Provide the [X, Y] coordinate of the cell's center where the given text is located.  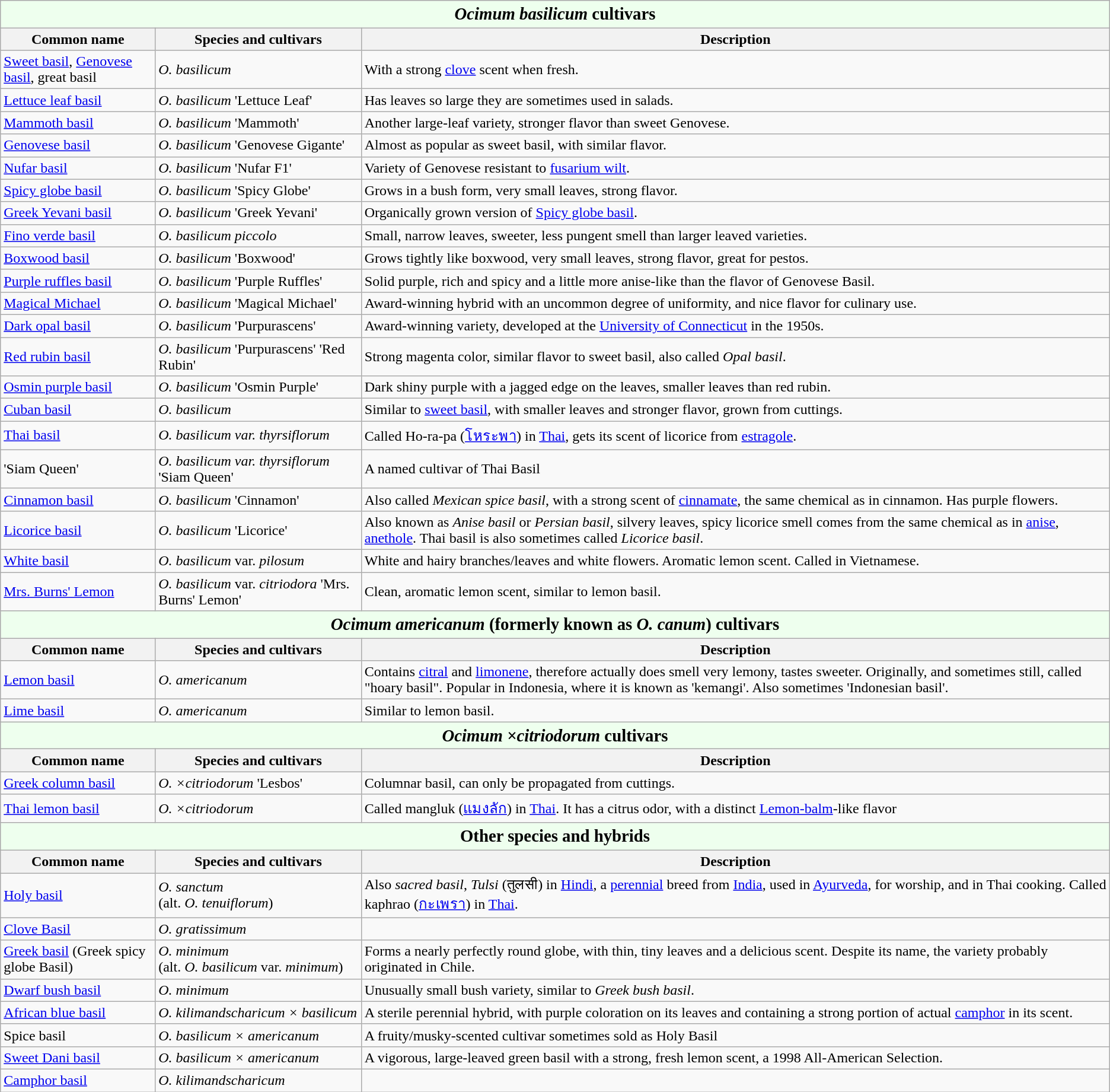
With a strong clove scent when fresh. [735, 70]
Thai basil [78, 435]
O. basilicum 'Spicy Globe' [259, 190]
White and hairy branches/leaves and white flowers. Aromatic lemon scent. Called in Vietnamese. [735, 561]
'Siam Queen' [78, 469]
Ocimum americanum (formerly known as O. canum) cultivars [555, 625]
O. basilicum 'Mammoth' [259, 123]
O. ×citriodorum [259, 809]
O. basilicum 'Lettuce Leaf' [259, 100]
O. basilicum piccolo [259, 235]
Cinnamon basil [78, 499]
Small, narrow leaves, sweeter, less pungent smell than larger leaved varieties. [735, 235]
O. kilimandscharicum × basilicum [259, 1013]
Sweet Dani basil [78, 1058]
O. gratissimum [259, 929]
Also called Mexican spice basil, with a strong scent of cinnamate, the same chemical as in cinnamon. Has purple flowers. [735, 499]
Holy basil [78, 896]
Strong magenta color, similar flavor to sweet basil, also called Opal basil. [735, 357]
Nufar basil [78, 168]
Lime basil [78, 711]
O. minimum [259, 990]
O. ×citriodorum 'Lesbos' [259, 783]
Has leaves so large they are sometimes used in salads. [735, 100]
O. basilicum 'Licorice' [259, 530]
Mrs. Burns' Lemon [78, 592]
Licorice basil [78, 530]
Fino verde basil [78, 235]
Lettuce leaf basil [78, 100]
Lemon basil [78, 680]
Solid purple, rich and spicy and a little more anise-like than the flavor of Genovese Basil. [735, 281]
Columnar basil, can only be propagated from cuttings. [735, 783]
Grows in a bush form, very small leaves, strong flavor. [735, 190]
Variety of Genovese resistant to fusarium wilt. [735, 168]
Almost as popular as sweet basil, with similar flavor. [735, 145]
Dark shiny purple with a jagged edge on the leaves, smaller leaves than red rubin. [735, 387]
Award-winning hybrid with an uncommon degree of uniformity, and nice flavor for culinary use. [735, 303]
Similar to lemon basil. [735, 711]
O. basilicum 'Boxwood' [259, 258]
Organically grown version of Spicy globe basil. [735, 213]
O. basilicum 'Magical Michael' [259, 303]
O. basilicum var. pilosum [259, 561]
Boxwood basil [78, 258]
A vigorous, large-leaved green basil with a strong, fresh lemon scent, a 1998 All-American Selection. [735, 1058]
O. sanctum(alt. O. tenuiflorum) [259, 896]
Red rubin basil [78, 357]
Another large-leaf variety, stronger flavor than sweet Genovese. [735, 123]
Spice basil [78, 1035]
Sweet basil, Genovese basil, great basil [78, 70]
Osmin purple basil [78, 387]
A named cultivar of Thai Basil [735, 469]
White basil [78, 561]
O. basilicum var. citriodora 'Mrs. Burns' Lemon' [259, 592]
Other species and hybrids [555, 836]
Mammoth basil [78, 123]
O. basilicum 'Greek Yevani' [259, 213]
Greek Yevani basil [78, 213]
Award-winning variety, developed at the University of Connecticut in the 1950s. [735, 326]
Called Ho-ra-pa (โหระพา) in Thai, gets its scent of licorice from estragole. [735, 435]
Thai lemon basil [78, 809]
O. minimum(alt. O. basilicum var. minimum) [259, 960]
Greek basil (Greek spicy globe Basil) [78, 960]
O. basilicum 'Osmin Purple' [259, 387]
Called mangluk (แมงลัก) in Thai. It has a citrus odor, with a distinct Lemon-balm-like flavor [735, 809]
Purple ruffles basil [78, 281]
Ocimum basilicum cultivars [555, 14]
O. basilicum var. thyrsiflorum 'Siam Queen' [259, 469]
Greek column basil [78, 783]
O. basilicum 'Cinnamon' [259, 499]
Dark opal basil [78, 326]
O. basilicum var. thyrsiflorum [259, 435]
Dwarf bush basil [78, 990]
Grows tightly like boxwood, very small leaves, strong flavor, great for pestos. [735, 258]
O. basilicum 'Purple Ruffles' [259, 281]
Spicy globe basil [78, 190]
African blue basil [78, 1013]
A fruity/musky-scented cultivar sometimes sold as Holy Basil [735, 1035]
O. basilicum 'Purpurascens' 'Red Rubin' [259, 357]
O. basilicum 'Purpurascens' [259, 326]
Camphor basil [78, 1080]
Magical Michael [78, 303]
Similar to sweet basil, with smaller leaves and stronger flavor, grown from cuttings. [735, 410]
A sterile perennial hybrid, with purple coloration on its leaves and containing a strong portion of actual camphor in its scent. [735, 1013]
Cuban basil [78, 410]
O. kilimandscharicum [259, 1080]
Forms a nearly perfectly round globe, with thin, tiny leaves and a delicious scent. Despite its name, the variety probably originated in Chile. [735, 960]
Unusually small bush variety, similar to Greek bush basil. [735, 990]
Clean, aromatic lemon scent, similar to lemon basil. [735, 592]
O. basilicum 'Genovese Gigante' [259, 145]
Ocimum ×citriodorum cultivars [555, 736]
Genovese basil [78, 145]
Clove Basil [78, 929]
O. basilicum 'Nufar F1' [259, 168]
